Pinpoint the cell where the given text exists, returning its [X, Y] midpoint coordinate. 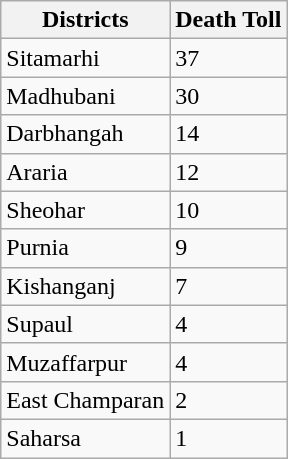
37 [228, 58]
2 [228, 400]
Supaul [86, 324]
12 [228, 172]
9 [228, 248]
Saharsa [86, 438]
Muzaffarpur [86, 362]
Araria [86, 172]
Madhubani [86, 96]
Districts [86, 20]
Kishanganj [86, 286]
30 [228, 96]
14 [228, 134]
1 [228, 438]
10 [228, 210]
Death Toll [228, 20]
East Champaran [86, 400]
Purnia [86, 248]
Sheohar [86, 210]
Darbhangah [86, 134]
7 [228, 286]
Sitamarhi [86, 58]
